Extract the (X, Y) coordinate from the center of the cell holding the provided text.  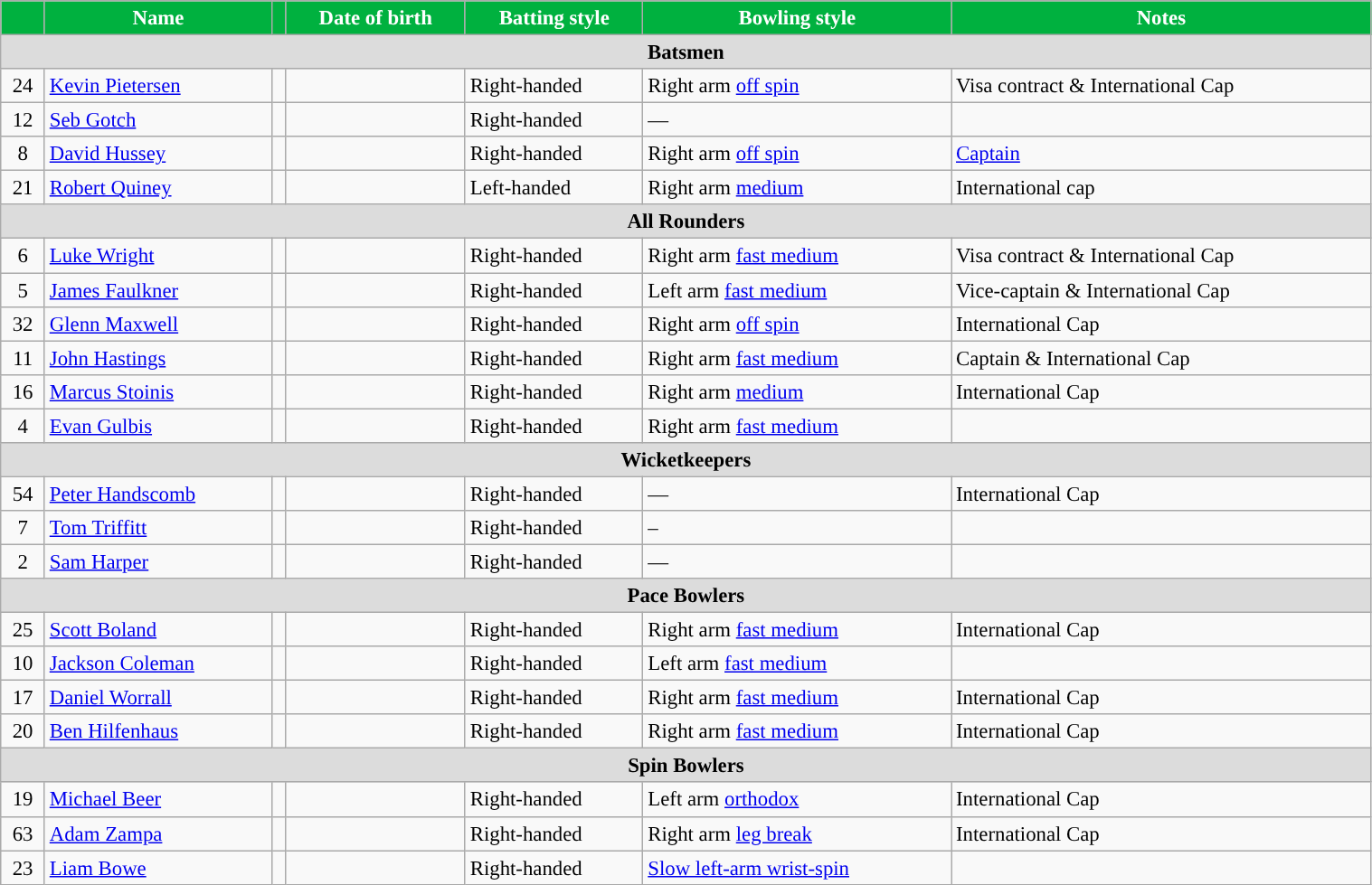
– (798, 528)
12 (24, 120)
5 (24, 290)
Spin Bowlers (686, 766)
Batsmen (686, 52)
2 (24, 561)
4 (24, 426)
David Hussey (157, 154)
Glenn Maxwell (157, 324)
Michael Beer (157, 800)
11 (24, 358)
16 (24, 391)
17 (24, 698)
19 (24, 800)
James Faulkner (157, 290)
Notes (1161, 18)
8 (24, 154)
20 (24, 731)
Pace Bowlers (686, 596)
Vice-captain & International Cap (1161, 290)
Scott Boland (157, 630)
Evan Gulbis (157, 426)
Marcus Stoinis (157, 391)
21 (24, 188)
Left arm orthodox (798, 800)
Batting style (554, 18)
Captain (1161, 154)
Robert Quiney (157, 188)
Date of birth (375, 18)
International cap (1161, 188)
Sam Harper (157, 561)
Jackson Coleman (157, 664)
Adam Zampa (157, 833)
Tom Triffitt (157, 528)
24 (24, 86)
25 (24, 630)
10 (24, 664)
Luke Wright (157, 256)
63 (24, 833)
7 (24, 528)
32 (24, 324)
Liam Bowe (157, 868)
Peter Handscomb (157, 494)
Left-handed (554, 188)
Name (157, 18)
Slow left-arm wrist-spin (798, 868)
Captain & International Cap (1161, 358)
Bowling style (798, 18)
Kevin Pietersen (157, 86)
54 (24, 494)
Wicketkeepers (686, 460)
Seb Gotch (157, 120)
23 (24, 868)
Right arm leg break (798, 833)
All Rounders (686, 221)
6 (24, 256)
Daniel Worrall (157, 698)
Ben Hilfenhaus (157, 731)
John Hastings (157, 358)
